For the text-containing cell, return its midpoint in [X, Y] coordinate format. 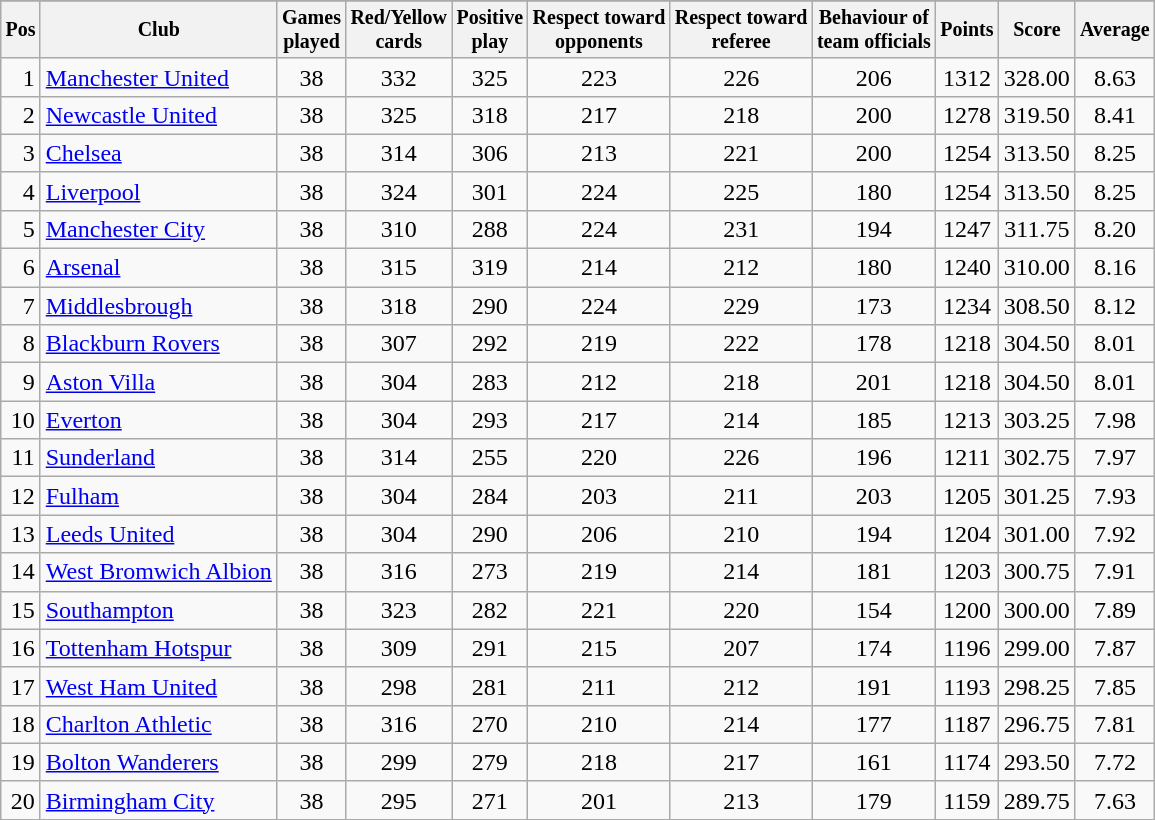
Gamesplayed [311, 30]
7.81 [1114, 724]
Fulham [158, 496]
289.75 [1036, 800]
271 [490, 800]
8.63 [1114, 77]
298 [399, 686]
13 [20, 534]
308.50 [1036, 306]
West Bromwich Albion [158, 572]
Everton [158, 420]
315 [399, 268]
Blackburn Rovers [158, 344]
1 [20, 77]
1193 [968, 686]
Manchester City [158, 229]
178 [874, 344]
215 [599, 648]
177 [874, 724]
1213 [968, 420]
Chelsea [158, 153]
15 [20, 610]
185 [874, 420]
18 [20, 724]
303.25 [1036, 420]
324 [399, 191]
323 [399, 610]
7.97 [1114, 458]
Manchester United [158, 77]
273 [490, 572]
191 [874, 686]
310.00 [1036, 268]
7.98 [1114, 420]
Score [1036, 30]
173 [874, 306]
Bolton Wanderers [158, 762]
309 [399, 648]
1312 [968, 77]
222 [741, 344]
2 [20, 115]
Aston Villa [158, 382]
Respect towardreferee [741, 30]
Liverpool [158, 191]
West Ham United [158, 686]
319.50 [1036, 115]
229 [741, 306]
8.20 [1114, 229]
Red/Yellowcards [399, 30]
Behaviour ofteam officials [874, 30]
299.00 [1036, 648]
7.91 [1114, 572]
1205 [968, 496]
9 [20, 382]
Points [968, 30]
Middlesbrough [158, 306]
1204 [968, 534]
332 [399, 77]
10 [20, 420]
299 [399, 762]
5 [20, 229]
Newcastle United [158, 115]
Arsenal [158, 268]
310 [399, 229]
1196 [968, 648]
Average [1114, 30]
291 [490, 648]
328.00 [1036, 77]
301 [490, 191]
307 [399, 344]
319 [490, 268]
7.89 [1114, 610]
3 [20, 153]
288 [490, 229]
20 [20, 800]
293.50 [1036, 762]
284 [490, 496]
Pos [20, 30]
279 [490, 762]
8.16 [1114, 268]
17 [20, 686]
Sunderland [158, 458]
298.25 [1036, 686]
Positiveplay [490, 30]
8.41 [1114, 115]
6 [20, 268]
1240 [968, 268]
161 [874, 762]
300.00 [1036, 610]
225 [741, 191]
1200 [968, 610]
Charlton Athletic [158, 724]
Tottenham Hotspur [158, 648]
Leeds United [158, 534]
7.93 [1114, 496]
255 [490, 458]
7.92 [1114, 534]
223 [599, 77]
302.75 [1036, 458]
179 [874, 800]
296.75 [1036, 724]
1159 [968, 800]
1278 [968, 115]
196 [874, 458]
1247 [968, 229]
7 [20, 306]
14 [20, 572]
7.72 [1114, 762]
292 [490, 344]
1174 [968, 762]
Club [158, 30]
231 [741, 229]
Respect towardopponents [599, 30]
283 [490, 382]
16 [20, 648]
7.63 [1114, 800]
1187 [968, 724]
12 [20, 496]
8 [20, 344]
7.85 [1114, 686]
281 [490, 686]
301.00 [1036, 534]
4 [20, 191]
154 [874, 610]
293 [490, 420]
306 [490, 153]
Southampton [158, 610]
1203 [968, 572]
311.75 [1036, 229]
7.87 [1114, 648]
174 [874, 648]
270 [490, 724]
1211 [968, 458]
19 [20, 762]
300.75 [1036, 572]
282 [490, 610]
295 [399, 800]
11 [20, 458]
181 [874, 572]
1234 [968, 306]
207 [741, 648]
301.25 [1036, 496]
Birmingham City [158, 800]
8.12 [1114, 306]
